Capture the cell that displays the provided text and extract its [X, Y] central coordinate. 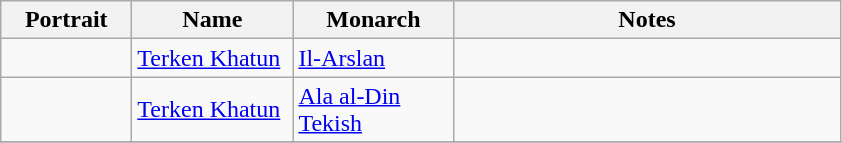
Ala al-Din Tekish [374, 110]
Name [212, 20]
Notes [647, 20]
Il-Arslan [374, 58]
Portrait [66, 20]
Monarch [374, 20]
